Locate the cell with the specified text and output its (X, Y) center coordinate. 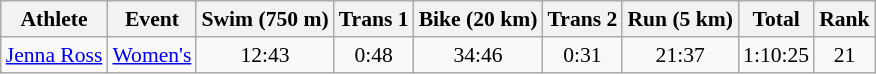
Total (776, 19)
Athlete (54, 19)
1:10:25 (776, 55)
Trans 2 (582, 19)
Women's (152, 55)
Run (5 km) (680, 19)
0:48 (374, 55)
21:37 (680, 55)
12:43 (264, 55)
Swim (750 m) (264, 19)
21 (844, 55)
Jenna Ross (54, 55)
Event (152, 19)
Bike (20 km) (478, 19)
Trans 1 (374, 19)
Rank (844, 19)
0:31 (582, 55)
34:46 (478, 55)
